Output the (X, Y) coordinate of the center of the cell containing the given text.  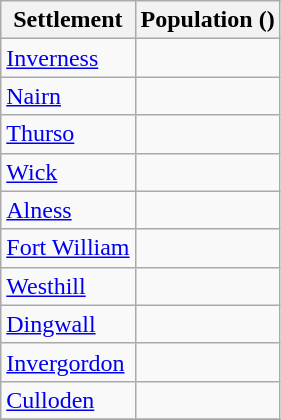
Thurso (68, 134)
Population () (208, 20)
Nairn (68, 96)
Invergordon (68, 362)
Inverness (68, 58)
Dingwall (68, 324)
Westhill (68, 286)
Settlement (68, 20)
Culloden (68, 400)
Alness (68, 210)
Fort William (68, 248)
Wick (68, 172)
